Identify which cell holds the provided text, then report its [x, y] central coordinate. 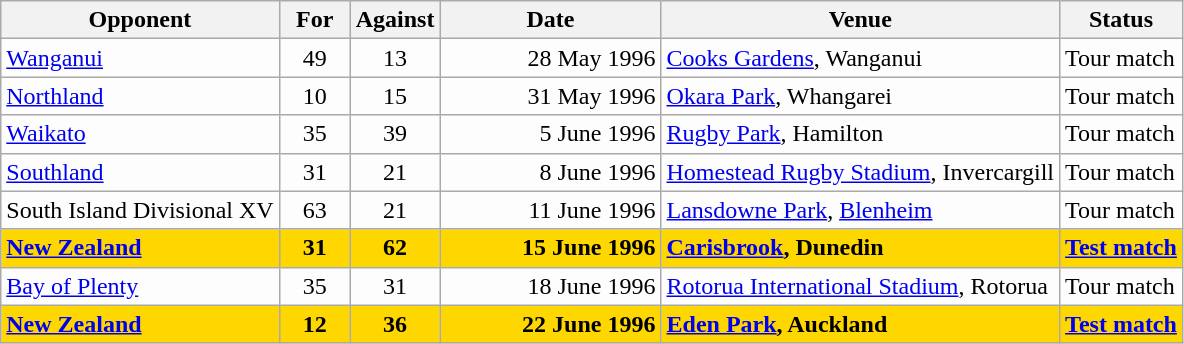
Southland [140, 172]
Bay of Plenty [140, 286]
18 June 1996 [550, 286]
Cooks Gardens, Wanganui [860, 58]
39 [395, 134]
Venue [860, 20]
Date [550, 20]
11 June 1996 [550, 210]
12 [314, 324]
Northland [140, 96]
10 [314, 96]
South Island Divisional XV [140, 210]
Carisbrook, Dunedin [860, 248]
Wanganui [140, 58]
5 June 1996 [550, 134]
49 [314, 58]
Opponent [140, 20]
Eden Park, Auckland [860, 324]
62 [395, 248]
For [314, 20]
63 [314, 210]
28 May 1996 [550, 58]
Waikato [140, 134]
22 June 1996 [550, 324]
Okara Park, Whangarei [860, 96]
Against [395, 20]
15 June 1996 [550, 248]
31 May 1996 [550, 96]
Lansdowne Park, Blenheim [860, 210]
8 June 1996 [550, 172]
Status [1122, 20]
Rotorua International Stadium, Rotorua [860, 286]
36 [395, 324]
13 [395, 58]
Homestead Rugby Stadium, Invercargill [860, 172]
15 [395, 96]
Rugby Park, Hamilton [860, 134]
